Capture the cell that displays the provided text and extract its (x, y) central coordinate. 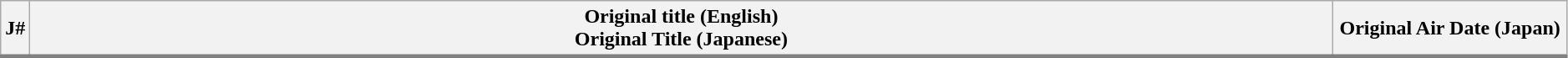
J# (15, 29)
Original Air Date (Japan) (1450, 29)
Original title (English)Original Title (Japanese) (682, 29)
